From the cell containing the given text, extract its center point as [x, y] coordinate. 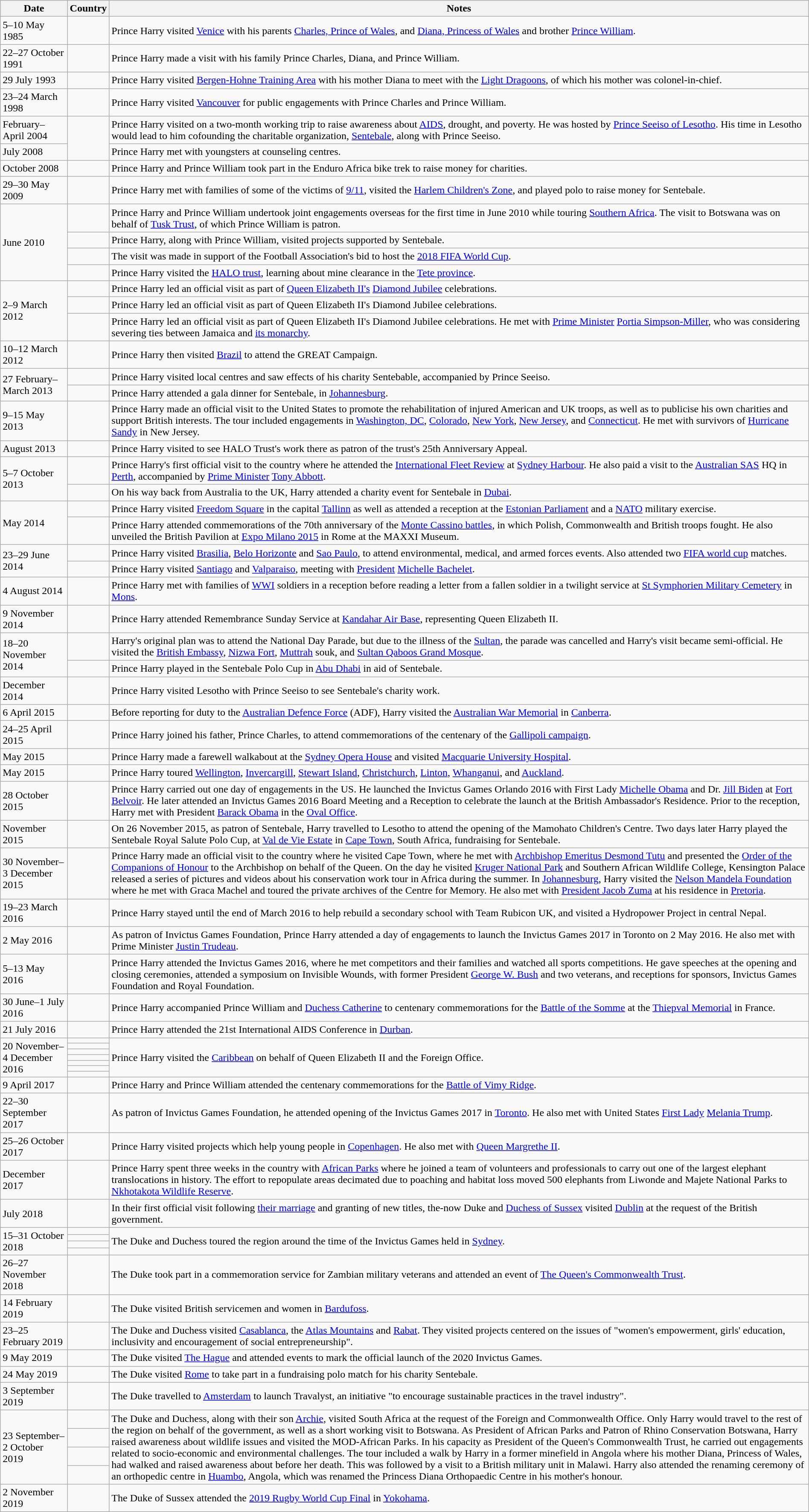
On his way back from Australia to the UK, Harry attended a charity event for Sentebale in Dubai. [459, 492]
June 2010 [34, 242]
December 2017 [34, 1180]
Prince Harry attended Remembrance Sunday Service at Kandahar Air Base, representing Queen Elizabeth II. [459, 619]
21 July 2016 [34, 1029]
The Duke travelled to Amsterdam to launch Travalyst, an initiative "to encourage sustainable practices in the travel industry". [459, 1396]
3 September 2019 [34, 1396]
23–29 June 2014 [34, 561]
Notes [459, 9]
Prince Harry, along with Prince William, visited projects supported by Sentebale. [459, 240]
22–27 October 1991 [34, 58]
Prince Harry visited local centres and saw effects of his charity Sentebable, accompanied by Prince Seeiso. [459, 377]
10–12 March 2012 [34, 355]
The visit was made in support of the Football Association's bid to host the 2018 FIFA World Cup. [459, 256]
Prince Harry made a farewell walkabout at the Sydney Opera House and visited Macquarie University Hospital. [459, 757]
Prince Harry toured Wellington, Invercargill, Stewart Island, Christchurch, Linton, Whanganui, and Auckland. [459, 773]
Date [34, 9]
30 November–3 December 2015 [34, 873]
27 February–March 2013 [34, 385]
Prince Harry joined his father, Prince Charles, to attend commemorations of the centenary of the Gallipoli campaign. [459, 735]
24 May 2019 [34, 1374]
Prince Harry and Prince William took part in the Enduro Africa bike trek to raise money for charities. [459, 168]
Prince Harry attended the 21st International AIDS Conference in Durban. [459, 1029]
9 April 2017 [34, 1085]
9 May 2019 [34, 1358]
Prince Harry visited Venice with his parents Charles, Prince of Wales, and Diana, Princess of Wales and brother Prince William. [459, 31]
Prince Harry visited the HALO trust, learning about mine clearance in the Tete province. [459, 273]
2 May 2016 [34, 941]
28 October 2015 [34, 801]
5–7 October 2013 [34, 479]
2 November 2019 [34, 1498]
The Duke visited The Hague and attended events to mark the official launch of the 2020 Invictus Games. [459, 1358]
Prince Harry visited Freedom Square in the capital Tallinn as well as attended a reception at the Estonian Parliament and a NATO military exercise. [459, 509]
The Duke visited Rome to take part in a fundraising polo match for his charity Sentebale. [459, 1374]
30 June–1 July 2016 [34, 1007]
October 2008 [34, 168]
24–25 April 2015 [34, 735]
29 July 1993 [34, 80]
Before reporting for duty to the Australian Defence Force (ADF), Harry visited the Australian War Memorial in Canberra. [459, 713]
May 2014 [34, 522]
5–13 May 2016 [34, 974]
July 2008 [34, 152]
The Duke and Duchess toured the region around the time of the Invictus Games held in Sydney. [459, 1241]
The Duke took part in a commemoration service for Zambian military veterans and attended an event of The Queen's Commonwealth Trust. [459, 1275]
February–April 2004 [34, 130]
Prince Harry visited projects which help young people in Copenhagen. He also met with Queen Margrethe II. [459, 1146]
Prince Harry visited the Caribbean on behalf of Queen Elizabeth II and the Foreign Office. [459, 1058]
14 February 2019 [34, 1308]
Prince Harry visited to see HALO Trust's work there as patron of the trust's 25th Anniversary Appeal. [459, 449]
Prince Harry visited Bergen-Hohne Training Area with his mother Diana to meet with the Light Dragoons, of which his mother was colonel-in-chief. [459, 80]
July 2018 [34, 1214]
The Duke of Sussex attended the 2019 Rugby World Cup Final in Yokohama. [459, 1498]
15–31 October 2018 [34, 1241]
Prince Harry and Prince William attended the centenary commemorations for the Battle of Vimy Ridge. [459, 1085]
25–26 October 2017 [34, 1146]
19–23 March 2016 [34, 912]
Prince Harry attended a gala dinner for Sentebale, in Johannesburg. [459, 393]
Country [88, 9]
6 April 2015 [34, 713]
23 September–2 October 2019 [34, 1447]
4 August 2014 [34, 591]
Prince Harry visited Santiago and Valparaiso, meeting with President Michelle Bachelet. [459, 569]
December 2014 [34, 690]
Prince Harry visited Vancouver for public engagements with Prince Charles and Prince William. [459, 102]
9–15 May 2013 [34, 421]
22–30 September 2017 [34, 1113]
Prince Harry made a visit with his family Prince Charles, Diana, and Prince William. [459, 58]
29–30 May 2009 [34, 190]
Prince Harry then visited Brazil to attend the GREAT Campaign. [459, 355]
Prince Harry met with youngsters at counseling centres. [459, 152]
Prince Harry visited Lesotho with Prince Seeiso to see Sentebale's charity work. [459, 690]
23–24 March 1998 [34, 102]
Prince Harry met with families of some of the victims of 9/11, visited the Harlem Children's Zone, and played polo to raise money for Sentebale. [459, 190]
23–25 February 2019 [34, 1336]
Prince Harry played in the Sentebale Polo Cup in Abu Dhabi in aid of Sentebale. [459, 669]
August 2013 [34, 449]
The Duke visited British servicemen and women in Bardufoss. [459, 1308]
November 2015 [34, 834]
26–27 November 2018 [34, 1275]
9 November 2014 [34, 619]
18–20 November 2014 [34, 655]
20 November–4 December 2016 [34, 1058]
2–9 March 2012 [34, 311]
5–10 May 1985 [34, 31]
